Locate the cell with the specified text and output its [x, y] center coordinate. 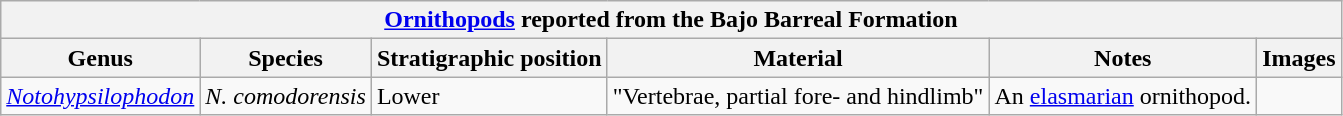
Images [1299, 58]
Genus [100, 58]
Lower [489, 96]
N. comodorensis [286, 96]
Ornithopods reported from the Bajo Barreal Formation [671, 20]
Notohypsilophodon [100, 96]
Notes [1123, 58]
Species [286, 58]
Material [798, 58]
An elasmarian ornithopod. [1123, 96]
Stratigraphic position [489, 58]
"Vertebrae, partial fore- and hindlimb" [798, 96]
